Find where the given text appears and provide that cell's center as [x, y] coordinate. 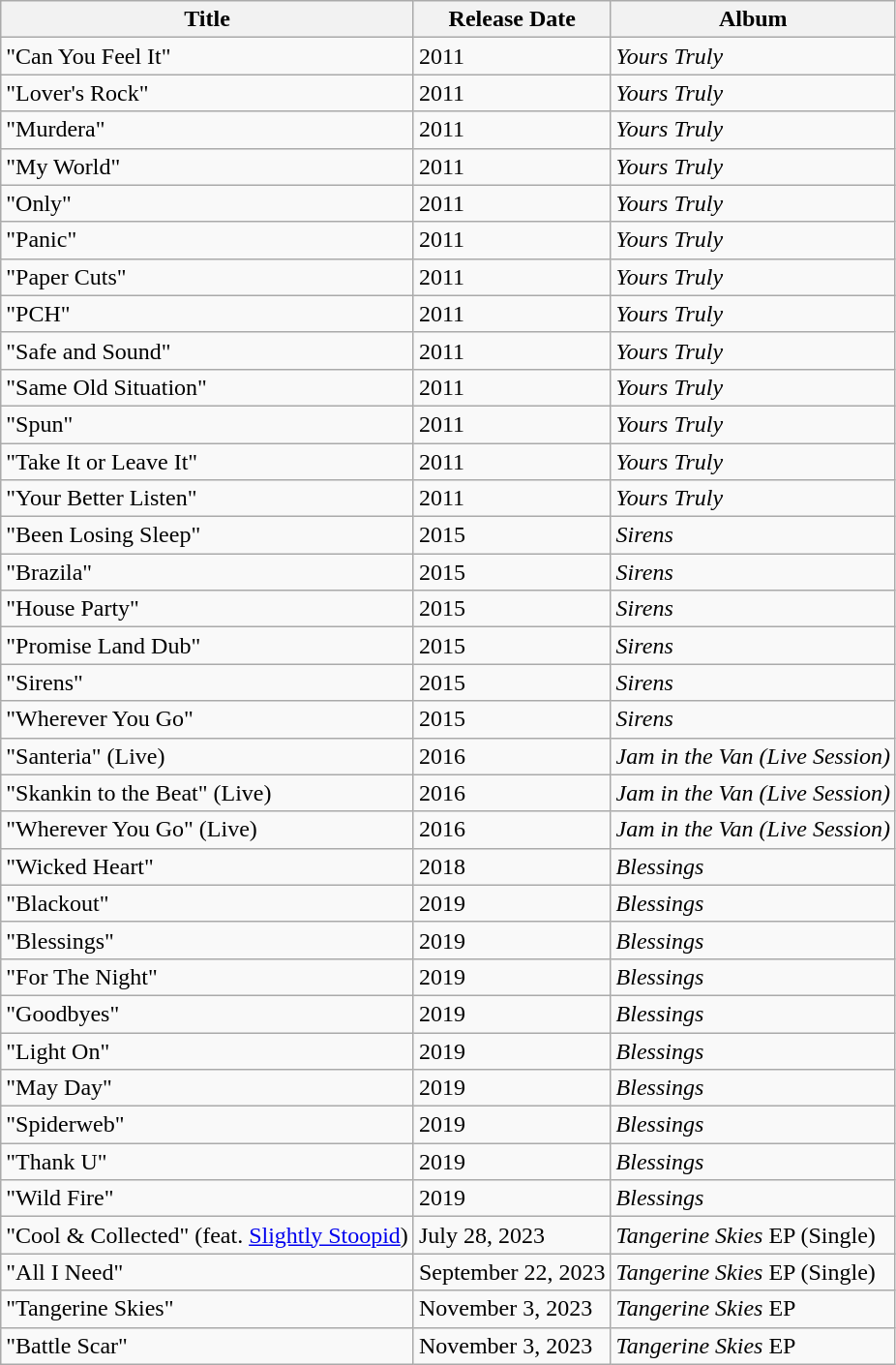
"Promise Land Dub" [207, 646]
"Wild Fire" [207, 1198]
Title [207, 19]
"Spun" [207, 424]
September 22, 2023 [512, 1272]
"Only" [207, 203]
"Spiderweb" [207, 1125]
"Tangerine Skies" [207, 1309]
July 28, 2023 [512, 1235]
"Cool & Collected" (feat. Slightly Stoopid) [207, 1235]
"Brazila" [207, 572]
"Your Better Listen" [207, 499]
"Paper Cuts" [207, 277]
"Wicked Heart" [207, 866]
"My World" [207, 167]
"Been Losing Sleep" [207, 535]
"Blackout" [207, 903]
"Santeria" (Live) [207, 756]
Release Date [512, 19]
"Wherever You Go" [207, 719]
"Same Old Situation" [207, 387]
"Goodbyes" [207, 1014]
Album [753, 19]
2018 [512, 866]
"May Day" [207, 1088]
"PCH" [207, 314]
"Take It or Leave It" [207, 462]
"All I Need" [207, 1272]
"Battle Scar" [207, 1346]
"Safe and Sound" [207, 350]
"Wherever You Go" (Live) [207, 830]
"Light On" [207, 1050]
"House Party" [207, 609]
"Sirens" [207, 682]
"Can You Feel It" [207, 56]
"Panic" [207, 240]
"Murdera" [207, 130]
"Lover's Rock" [207, 93]
"For The Night" [207, 977]
"Blessings" [207, 940]
"Thank U" [207, 1162]
"Skankin to the Beat" (Live) [207, 793]
